Find where the given text appears and provide that cell's center as [X, Y] coordinate. 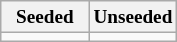
Seeded [45, 17]
Unseeded [133, 17]
